Locate the cell with the specified text and output its (X, Y) center coordinate. 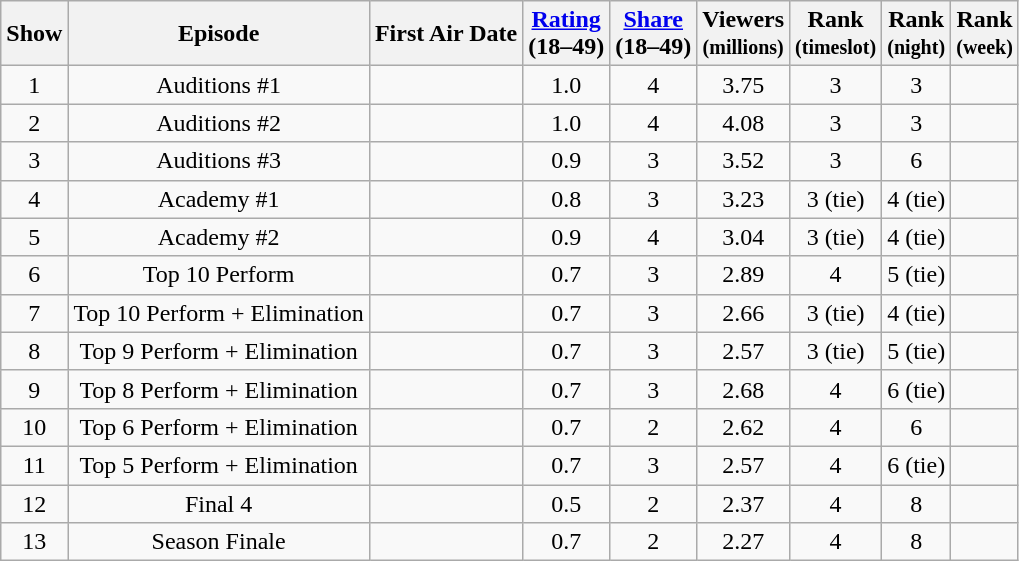
Final 4 (219, 503)
Academy #1 (219, 199)
2.89 (744, 275)
Auditions #3 (219, 161)
0.5 (566, 503)
2.62 (744, 427)
11 (34, 465)
Episode (219, 34)
1 (34, 85)
Top 5 Perform + Elimination (219, 465)
13 (34, 542)
5 (34, 237)
Auditions #1 (219, 85)
3.75 (744, 85)
0.8 (566, 199)
2.66 (744, 313)
12 (34, 503)
10 (34, 427)
Rank(night) (916, 34)
Auditions #2 (219, 123)
Academy #2 (219, 237)
3.52 (744, 161)
Top 10 Perform (219, 275)
2.27 (744, 542)
Top 9 Perform + Elimination (219, 351)
3.23 (744, 199)
Share(18–49) (654, 34)
Rank(week) (985, 34)
Top 6 Perform + Elimination (219, 427)
Season Finale (219, 542)
Show (34, 34)
Rating(18–49) (566, 34)
7 (34, 313)
4.08 (744, 123)
Rank(timeslot) (836, 34)
2.37 (744, 503)
9 (34, 389)
Top 8 Perform + Elimination (219, 389)
3.04 (744, 237)
First Air Date (446, 34)
Top 10 Perform + Elimination (219, 313)
2.68 (744, 389)
Viewers(millions) (744, 34)
